Locate the cell with the specified text and output its [x, y] center coordinate. 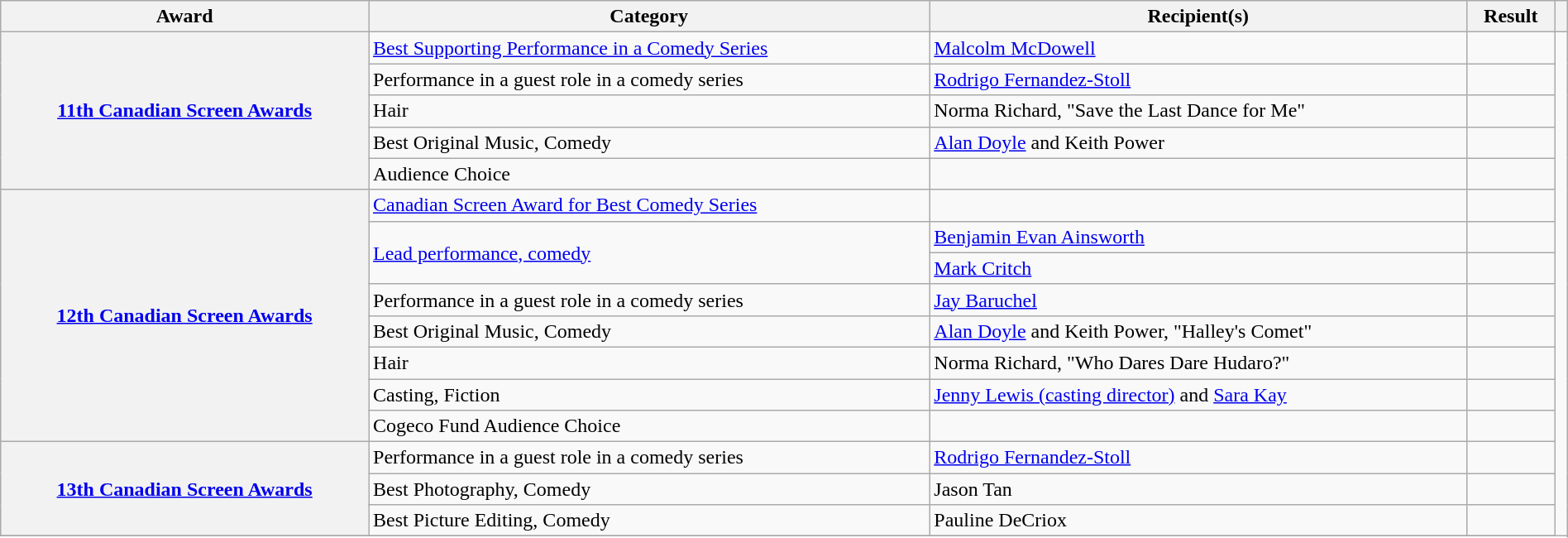
Benjamin Evan Ainsworth [1198, 237]
Norma Richard, "Save the Last Dance for Me" [1198, 111]
Best Supporting Performance in a Comedy Series [649, 48]
Audience Choice [649, 174]
Canadian Screen Award for Best Comedy Series [649, 205]
Casting, Fiction [649, 395]
Jason Tan [1198, 489]
Recipient(s) [1198, 17]
13th Canadian Screen Awards [185, 489]
Alan Doyle and Keith Power [1198, 142]
Alan Doyle and Keith Power, "Halley's Comet" [1198, 331]
Best Photography, Comedy [649, 489]
Malcolm McDowell [1198, 48]
12th Canadian Screen Awards [185, 315]
Jenny Lewis (casting director) and Sara Kay [1198, 395]
Award [185, 17]
Result [1511, 17]
Jay Baruchel [1198, 300]
11th Canadian Screen Awards [185, 111]
Pauline DeCriox [1198, 521]
Best Picture Editing, Comedy [649, 521]
Category [649, 17]
Lead performance, comedy [649, 252]
Cogeco Fund Audience Choice [649, 426]
Mark Critch [1198, 268]
Norma Richard, "Who Dares Dare Hudaro?" [1198, 363]
